Find where the given text appears and provide that cell's center as (X, Y) coordinate. 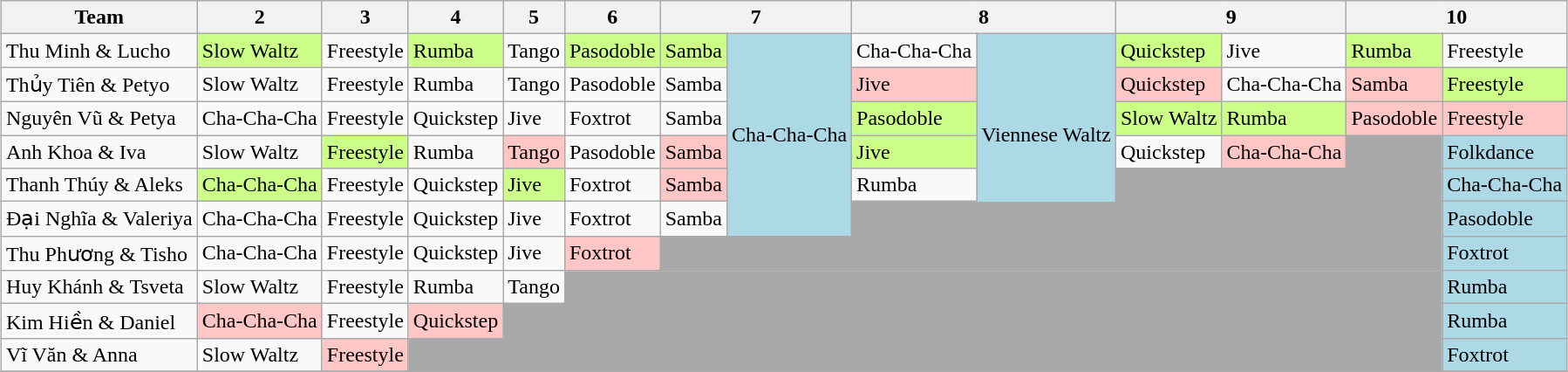
Team (99, 17)
4 (455, 17)
7 (755, 17)
Vĩ Văn & Anna (99, 355)
Thanh Thúy & Aleks (99, 185)
Đại Nghĩa & Valeriya (99, 219)
6 (612, 17)
Thu Phương & Tisho (99, 253)
Viennese Waltz (1046, 134)
8 (984, 17)
Thu Minh & Lucho (99, 51)
10 (1456, 17)
9 (1231, 17)
Nguyên Vũ & Petya (99, 118)
Thủy Tiên & Petyo (99, 85)
5 (534, 17)
Kim Hiền & Daniel (99, 321)
Huy Khánh & Tsveta (99, 287)
3 (365, 17)
2 (260, 17)
Anh Khoa & Iva (99, 151)
Folkdance (1505, 151)
